Detect which cell encompasses the target text, then output its (x, y) center coordinate. 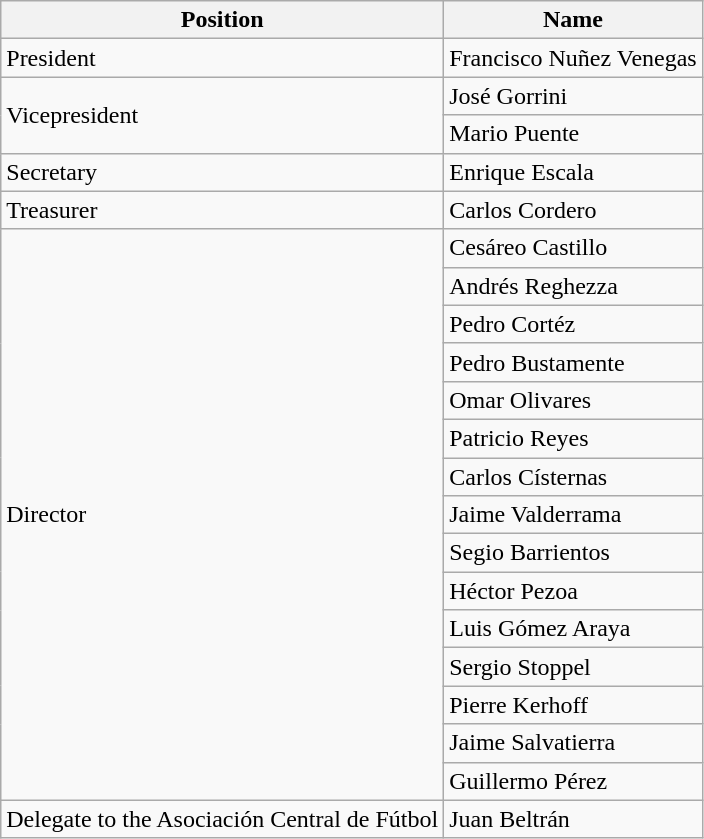
Position (222, 20)
Héctor Pezoa (574, 591)
Sergio Stoppel (574, 667)
Cesáreo Castillo (574, 248)
Guillermo Pérez (574, 781)
Andrés Reghezza (574, 286)
Pedro Cortéz (574, 324)
Luis Gómez Araya (574, 629)
Jaime Valderrama (574, 515)
Secretary (222, 172)
Director (222, 514)
Enrique Escala (574, 172)
Vicepresident (222, 115)
Mario Puente (574, 134)
Juan Beltrán (574, 819)
Treasurer (222, 210)
Pedro Bustamente (574, 362)
José Gorrini (574, 96)
Pierre Kerhoff (574, 705)
President (222, 58)
Carlos Cordero (574, 210)
Jaime Salvatierra (574, 743)
Patricio Reyes (574, 438)
Omar Olivares (574, 400)
Segio Barrientos (574, 553)
Carlos Císternas (574, 477)
Name (574, 20)
Delegate to the Asociación Central de Fútbol (222, 819)
Francisco Nuñez Venegas (574, 58)
